For the text-containing cell, return its midpoint in [X, Y] coordinate format. 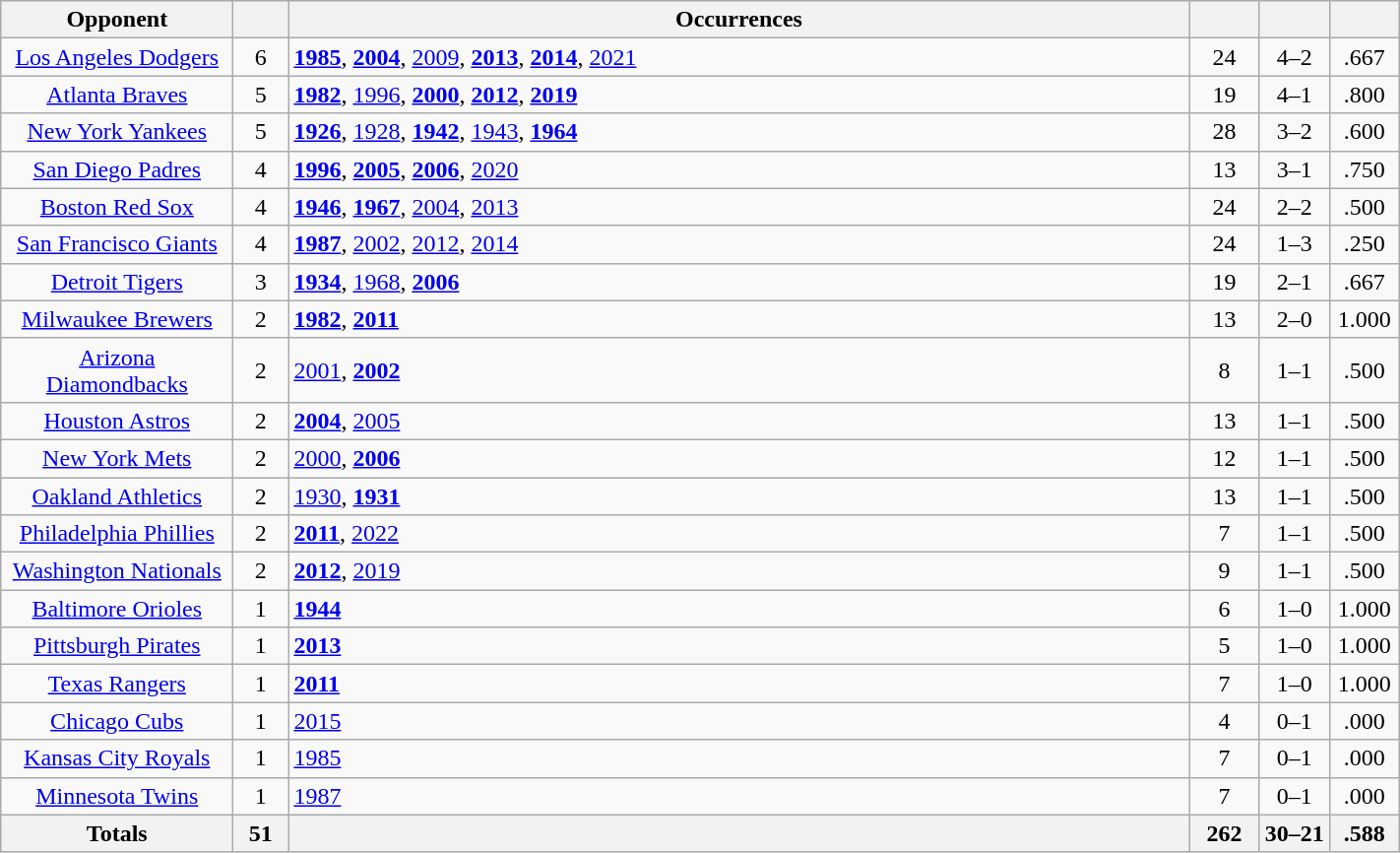
2013 [738, 646]
Totals [117, 833]
Boston Red Sox [117, 207]
1930, 1931 [738, 495]
Oakland Athletics [117, 495]
2001, 2002 [738, 370]
1926, 1928, 1942, 1943, 1964 [738, 132]
30–21 [1294, 833]
1934, 1968, 2006 [738, 282]
Pittsburgh Pirates [117, 646]
Los Angeles Dodgers [117, 57]
1985 [738, 758]
Philadelphia Phillies [117, 534]
Chicago Cubs [117, 721]
Arizona Diamondbacks [117, 370]
28 [1225, 132]
1982, 1996, 2000, 2012, 2019 [738, 95]
2011, 2022 [738, 534]
262 [1225, 833]
1987, 2002, 2012, 2014 [738, 244]
2–0 [1294, 319]
Occurrences [738, 20]
51 [261, 833]
Atlanta Braves [117, 95]
1–3 [1294, 244]
New York Yankees [117, 132]
2004, 2005 [738, 421]
Baltimore Orioles [117, 609]
Washington Nationals [117, 571]
4–1 [1294, 95]
2011 [738, 684]
4–2 [1294, 57]
2–2 [1294, 207]
New York Mets [117, 458]
2–1 [1294, 282]
Houston Astros [117, 421]
1996, 2005, 2006, 2020 [738, 169]
12 [1225, 458]
Opponent [117, 20]
1946, 1967, 2004, 2013 [738, 207]
Minnesota Twins [117, 796]
3–2 [1294, 132]
San Francisco Giants [117, 244]
2012, 2019 [738, 571]
3 [261, 282]
Milwaukee Brewers [117, 319]
8 [1225, 370]
1982, 2011 [738, 319]
Detroit Tigers [117, 282]
1987 [738, 796]
.750 [1365, 169]
San Diego Padres [117, 169]
1944 [738, 609]
.600 [1365, 132]
.588 [1365, 833]
2000, 2006 [738, 458]
1985, 2004, 2009, 2013, 2014, 2021 [738, 57]
2015 [738, 721]
Texas Rangers [117, 684]
.250 [1365, 244]
3–1 [1294, 169]
9 [1225, 571]
Kansas City Royals [117, 758]
.800 [1365, 95]
